Scan for the cell matching the given text and deliver its [x, y] coordinate at center. 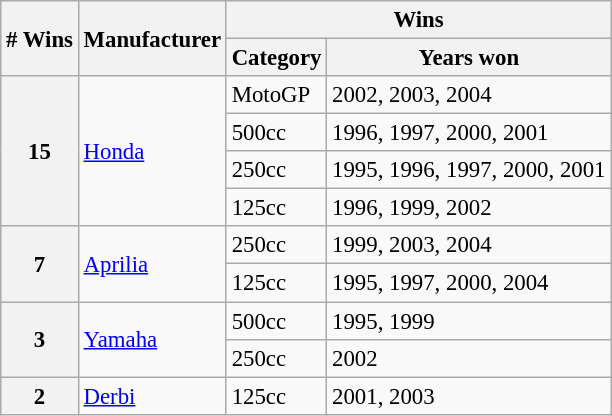
# Wins [40, 38]
Aprilia [152, 264]
1999, 2003, 2004 [469, 245]
Manufacturer [152, 38]
15 [40, 151]
2002, 2003, 2004 [469, 95]
1995, 1996, 1997, 2000, 2001 [469, 170]
2002 [469, 358]
Honda [152, 151]
1995, 1999 [469, 321]
3 [40, 340]
2 [40, 396]
7 [40, 264]
Category [276, 58]
Derbi [152, 396]
1996, 1997, 2000, 2001 [469, 133]
Wins [418, 20]
MotoGP [276, 95]
2001, 2003 [469, 396]
1995, 1997, 2000, 2004 [469, 283]
1996, 1999, 2002 [469, 208]
Years won [469, 58]
Yamaha [152, 340]
